Search for the cell housing the specified text and yield its (X, Y) center coordinate. 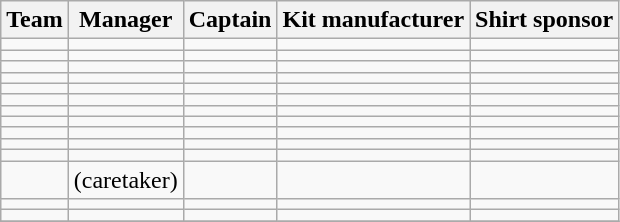
Kit manufacturer (374, 20)
(caretaker) (126, 179)
Manager (126, 20)
Captain (230, 20)
Team (35, 20)
Shirt sponsor (544, 20)
